Identify which cell holds the provided text, then report its [x, y] central coordinate. 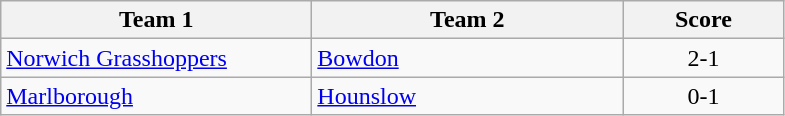
0-1 [704, 96]
Hounslow [468, 96]
Norwich Grasshoppers [156, 58]
Bowdon [468, 58]
Score [704, 20]
2-1 [704, 58]
Team 2 [468, 20]
Team 1 [156, 20]
Marlborough [156, 96]
